Detect which cell encompasses the target text, then output its (x, y) center coordinate. 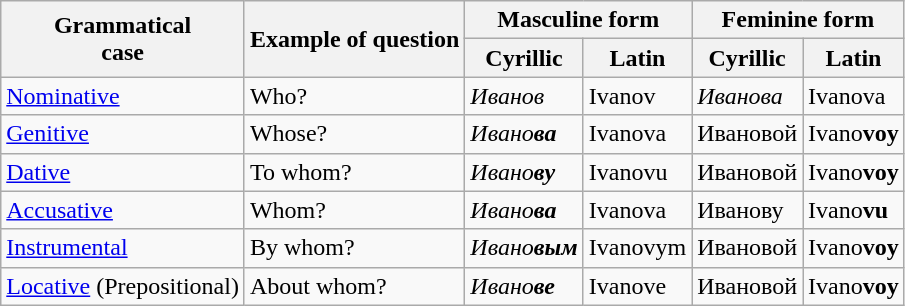
Example of question (354, 39)
Ивановым (524, 248)
Dative (123, 172)
Ivanove (637, 286)
Иванов (524, 96)
By whom? (354, 248)
Grammaticalcase (123, 39)
Masculine form (578, 20)
Ivanov (637, 96)
Who? (354, 96)
Feminine form (798, 20)
About whom? (354, 286)
Whom? (354, 210)
Genitive (123, 134)
To whom? (354, 172)
Instrumental (123, 248)
Nominative (123, 96)
Accusative (123, 210)
Whose? (354, 134)
Иванове (524, 286)
Ivanovym (637, 248)
Locative (Prepositional) (123, 286)
